Capture the cell that displays the provided text and extract its [x, y] central coordinate. 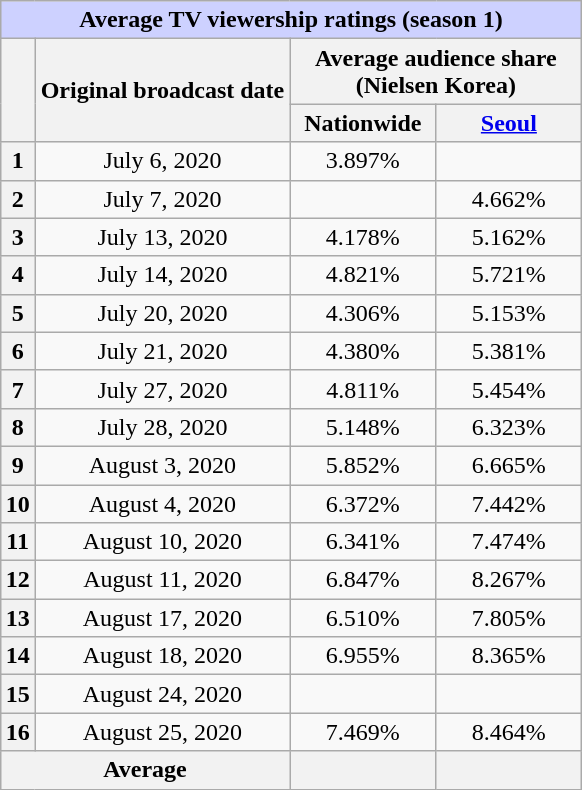
8.365% [509, 656]
11 [18, 542]
5.153% [509, 313]
July 6, 2020 [162, 161]
7.442% [509, 503]
6.323% [509, 427]
8.464% [509, 732]
4.811% [363, 389]
5.148% [363, 427]
4.380% [363, 351]
July 27, 2020 [162, 389]
1 [18, 161]
Seoul [509, 123]
7.805% [509, 618]
July 7, 2020 [162, 199]
6.955% [363, 656]
Average [145, 770]
4 [18, 275]
August 4, 2020 [162, 503]
July 28, 2020 [162, 427]
12 [18, 580]
10 [18, 503]
6 [18, 351]
5 [18, 313]
Average TV viewership ratings (season 1) [291, 20]
5.852% [363, 465]
August 24, 2020 [162, 694]
2 [18, 199]
August 3, 2020 [162, 465]
Average audience share(Nielsen Korea) [436, 72]
Nationwide [363, 123]
6.372% [363, 503]
5.721% [509, 275]
6.510% [363, 618]
3.897% [363, 161]
August 11, 2020 [162, 580]
8 [18, 427]
3 [18, 237]
5.454% [509, 389]
4.662% [509, 199]
9 [18, 465]
5.162% [509, 237]
August 18, 2020 [162, 656]
4.821% [363, 275]
July 20, 2020 [162, 313]
7.469% [363, 732]
6.847% [363, 580]
August 17, 2020 [162, 618]
August 10, 2020 [162, 542]
15 [18, 694]
4.306% [363, 313]
4.178% [363, 237]
July 13, 2020 [162, 237]
Original broadcast date [162, 90]
5.381% [509, 351]
13 [18, 618]
6.341% [363, 542]
July 14, 2020 [162, 275]
July 21, 2020 [162, 351]
16 [18, 732]
6.665% [509, 465]
8.267% [509, 580]
7 [18, 389]
August 25, 2020 [162, 732]
14 [18, 656]
7.474% [509, 542]
